Capture the cell that displays the provided text and extract its [X, Y] central coordinate. 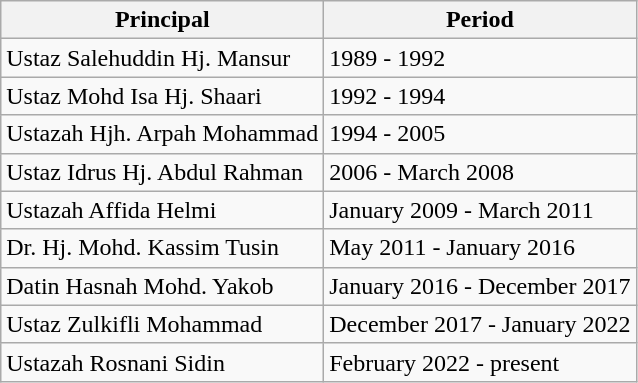
1994 - 2005 [480, 134]
Ustaz Zulkifli Mohammad [162, 324]
January 2009 - March 2011 [480, 210]
Datin Hasnah Mohd. Yakob [162, 286]
1992 - 1994 [480, 96]
Ustazah Affida Helmi [162, 210]
Ustazah Rosnani Sidin [162, 362]
May 2011 - January 2016 [480, 248]
Ustaz Idrus Hj. Abdul Rahman [162, 172]
Ustaz Salehuddin Hj. Mansur [162, 58]
Period [480, 20]
1989 - 1992 [480, 58]
Principal [162, 20]
Dr. Hj. Mohd. Kassim Tusin [162, 248]
January 2016 - December 2017 [480, 286]
2006 - March 2008 [480, 172]
December 2017 - January 2022 [480, 324]
February 2022 - present [480, 362]
Ustaz Mohd Isa Hj. Shaari [162, 96]
Ustazah Hjh. Arpah Mohammad [162, 134]
